Output the (X, Y) coordinate of the center of the cell containing the given text.  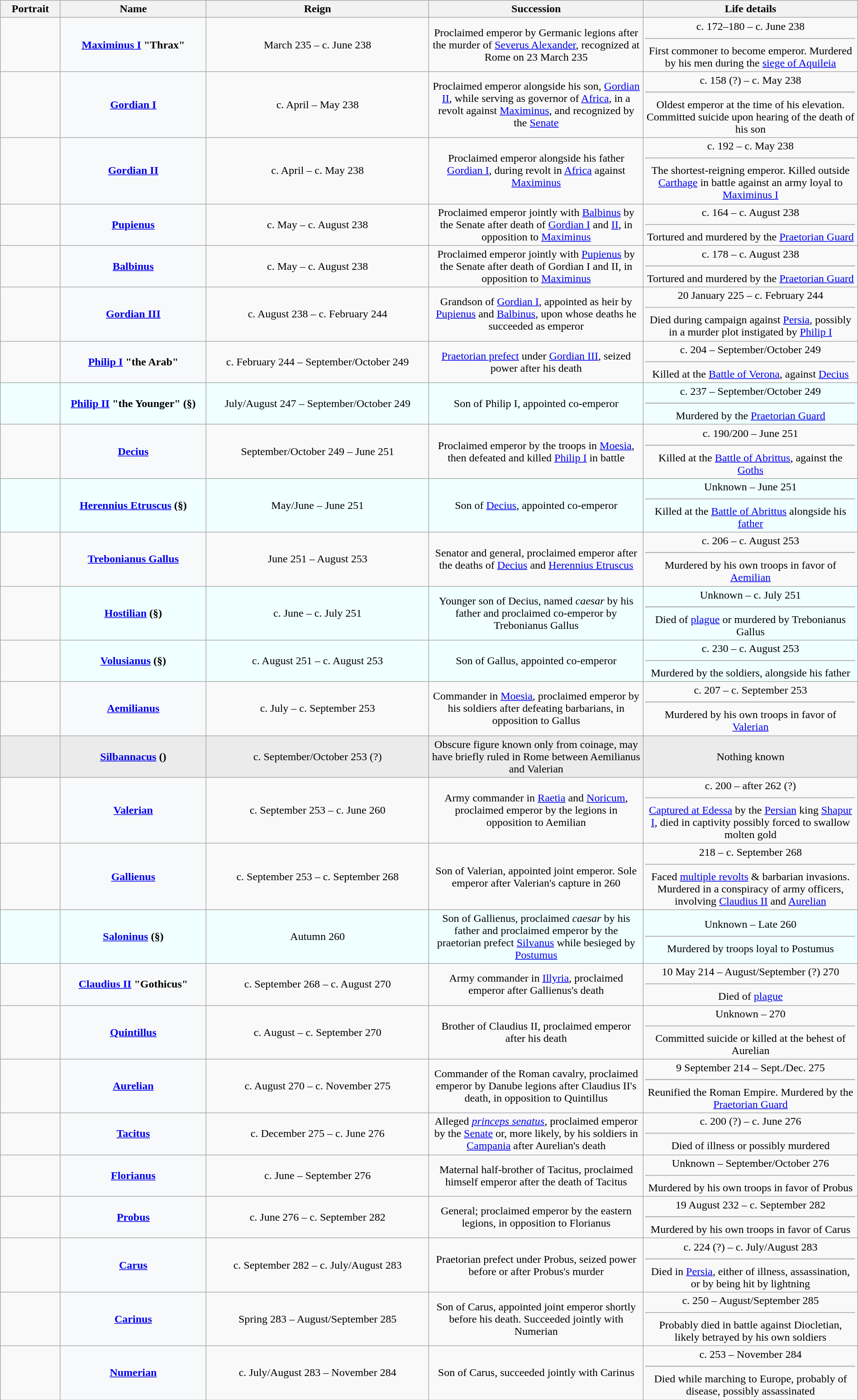
Son of Carus, appointed joint emperor shortly before his death. Succeeded jointly with Numerian (536, 1318)
c. September 268 – c. August 270 (318, 984)
Brother of Claudius II, proclaimed emperor after his death (536, 1032)
c. 253 – November 284Died while marching to Europe, probably of disease, possibly assassinated (751, 1373)
Volusianus (§) (133, 661)
Quintillus (133, 1032)
c. June – September 276 (318, 1175)
Unknown – September/October 276Murdered by his own troops in favor of Probus (751, 1175)
Herennius Etruscus (§) (133, 505)
Senator and general, proclaimed emperor after the deaths of Decius and Herennius Etruscus (536, 559)
c. April – May 238 (318, 105)
Unknown – Late 260Murdered by troops loyal to Postumus (751, 936)
Maternal half-brother of Tacitus, proclaimed himself emperor after the death of Tacitus (536, 1175)
Army commander in Raetia and Noricum, proclaimed emperor by the legions in opposition to Aemilian (536, 810)
Younger son of Decius, named caesar by his father and proclaimed co-emperor by Trebonianus Gallus (536, 613)
Aemilianus (133, 709)
Succession (536, 9)
Gallienus (133, 877)
c. September 253 – c. September 268 (318, 877)
Alleged princeps senatus, proclaimed emperor by the Senate or, more likely, by his soldiers in Campania after Aurelian's death (536, 1134)
Son of Valerian, appointed joint emperor. Sole emperor after Valerian's capture in 260 (536, 877)
Autumn 260 (318, 936)
c. 237 – September/October 249Murdered by the Praetorian Guard (751, 403)
c. February 244 – September/October 249 (318, 362)
Claudius II "Gothicus" (133, 984)
Name (133, 9)
c. 178 – c. August 238Tortured and murdered by the Praetorian Guard (751, 266)
June 251 – August 253 (318, 559)
Numerian (133, 1373)
c. June 276 – c. September 282 (318, 1217)
19 August 232 – c. September 282Murdered by his own troops in favor of Carus (751, 1217)
Grandson of Gordian I, appointed as heir by Pupienus and Balbinus, upon whose deaths he succeeded as emperor (536, 314)
Praetorian prefect under Gordian III, seized power after his death (536, 362)
Commander of the Roman cavalry, proclaimed emperor by Danube legions after Claudius II's death, in opposition to Quintillus (536, 1086)
c. 224 (?) – c. July/August 283Died in Persia, either of illness, assassination, or by being hit by lightning (751, 1265)
Probus (133, 1217)
Proclaimed emperor jointly with Pupienus by the Senate after death of Gordian I and II, in opposition to Maximinus (536, 266)
Army commander in Illyria, proclaimed emperor after Gallienus's death (536, 984)
c. August 270 – c. November 275 (318, 1086)
Son of Gallus, appointed co-emperor (536, 661)
c. August 238 – c. February 244 (318, 314)
Son of Philip I, appointed co-emperor (536, 403)
Proclaimed emperor by Germanic legions after the murder of Severus Alexander, recognized at Rome on 23 March 235 (536, 44)
c. April – c. May 238 (318, 171)
Pupienus (133, 225)
20 January 225 – c. February 244Died during campaign against Persia, possibly in a murder plot instigated by Philip I (751, 314)
c. 230 – c. August 253Murdered by the soldiers, alongside his father (751, 661)
March 235 – c. June 238 (318, 44)
Praetorian prefect under Probus, seized power before or after Probus's murder (536, 1265)
July/August 247 – September/October 249 (318, 403)
Gordian II (133, 171)
c. 200 – after 262 (?)Captured at Edessa by the Persian king Shapur I, died in captivity possibly forced to swallow molten gold (751, 810)
Carus (133, 1265)
Son of Carus, succeeded jointly with Carinus (536, 1373)
Aurelian (133, 1086)
c. August – c. September 270 (318, 1032)
Gordian I (133, 105)
c. 200 (?) – c. June 276Died of illness or possibly murdered (751, 1134)
Proclaimed emperor by the troops in Moesia, then defeated and killed Philip I in battle (536, 451)
Obscure figure known only from coinage, may have briefly ruled in Rome between Aemilianus and Valerian (536, 757)
10 May 214 – August/September (?) 270Died of plague (751, 984)
Unknown – June 251Killed at the Battle of Abrittus alongside his father (751, 505)
Unknown – c. July 251Died of plague or murdered by Trebonianus Gallus (751, 613)
Proclaimed emperor alongside his son, Gordian II, while serving as governor of Africa, in a revolt against Maximinus, and recognized by the Senate (536, 105)
Tacitus (133, 1134)
Nothing known (751, 757)
Balbinus (133, 266)
c. September/October 253 (?) (318, 757)
Gordian III (133, 314)
Son of Decius, appointed co-emperor (536, 505)
Spring 283 – August/September 285 (318, 1318)
Commander in Moesia, proclaimed emperor by his soldiers after defeating barbarians, in opposition to Gallus (536, 709)
Silbannacus () (133, 757)
Proclaimed emperor alongside his father Gordian I, during revolt in Africa against Maximinus (536, 171)
c. 204 – September/October 249Killed at the Battle of Verona, against Decius (751, 362)
Maximinus I "Thrax" (133, 44)
Philip II "the Younger" (§) (133, 403)
Son of Gallienus, proclaimed caesar by his father and proclaimed emperor by the praetorian prefect Silvanus while besieged by Postumus (536, 936)
Philip I "the Arab" (133, 362)
c. August 251 – c. August 253 (318, 661)
c. July – c. September 253 (318, 709)
Reign (318, 9)
Portrait (31, 9)
Florianus (133, 1175)
Trebonianus Gallus (133, 559)
Proclaimed emperor jointly with Balbinus by the Senate after death of Gordian I and II, in opposition to Maximinus (536, 225)
September/October 249 – June 251 (318, 451)
c. 190/200 – June 251Killed at the Battle of Abrittus, against the Goths (751, 451)
c. December 275 – c. June 276 (318, 1134)
c. June – c. July 251 (318, 613)
9 September 214 – Sept./Dec. 275Reunified the Roman Empire. Murdered by the Praetorian Guard (751, 1086)
Decius (133, 451)
c. 192 – c. May 238The shortest-reigning emperor. Killed outside Carthage in battle against an army loyal to Maximinus I (751, 171)
Unknown – 270Committed suicide or killed at the behest of Aurelian (751, 1032)
c. 207 – c. September 253Murdered by his own troops in favor of Valerian (751, 709)
c. 206 – c. August 253Murdered by his own troops in favor of Aemilian (751, 559)
c. 158 (?) – c. May 238Oldest emperor at the time of his elevation. Committed suicide upon hearing of the death of his son (751, 105)
218 – c. September 268Faced multiple revolts & barbarian invasions. Murdered in a conspiracy of army officers, involving Claudius II and Aurelian (751, 877)
Saloninus (§) (133, 936)
c. September 282 – c. July/August 283 (318, 1265)
c. September 253 – c. June 260 (318, 810)
General; proclaimed emperor by the eastern legions, in opposition to Florianus (536, 1217)
Life details (751, 9)
May/June – June 251 (318, 505)
c. 164 – c. August 238Tortured and murdered by the Praetorian Guard (751, 225)
Hostilian (§) (133, 613)
c. 250 – August/September 285Probably died in battle against Diocletian, likely betrayed by his own soldiers (751, 1318)
Valerian (133, 810)
c. 172–180 – c. June 238First commoner to become emperor. Murdered by his men during the siege of Aquileia (751, 44)
c. July/August 283 – November 284 (318, 1373)
Carinus (133, 1318)
